Output the [X, Y] coordinate of the center of the cell containing the given text.  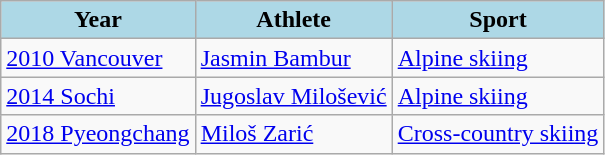
Miloš Zarić [294, 134]
Cross-country skiing [498, 134]
Jasmin Bambur [294, 58]
Sport [498, 20]
2010 Vancouver [98, 58]
2014 Sochi [98, 96]
2018 Pyeongchang [98, 134]
Year [98, 20]
Jugoslav Milošević [294, 96]
Athlete [294, 20]
